Provide the (x, y) coordinate of the cell's center where the given text is located.  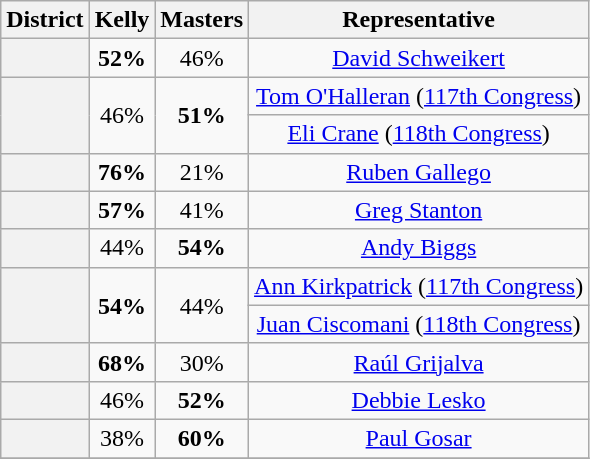
Andy Biggs (419, 248)
Raúl Grijalva (419, 362)
Ann Kirkpatrick (117th Congress) (419, 286)
Ruben Gallego (419, 172)
Eli Crane (118th Congress) (419, 134)
Paul Gosar (419, 438)
David Schweikert (419, 58)
57% (122, 210)
Masters (202, 20)
Representative (419, 20)
76% (122, 172)
41% (202, 210)
Greg Stanton (419, 210)
68% (122, 362)
38% (122, 438)
60% (202, 438)
30% (202, 362)
21% (202, 172)
51% (202, 115)
Kelly (122, 20)
Debbie Lesko (419, 400)
Tom O'Halleran (117th Congress) (419, 96)
District (45, 20)
Juan Ciscomani (118th Congress) (419, 324)
